Detect which cell encompasses the target text, then output its (x, y) center coordinate. 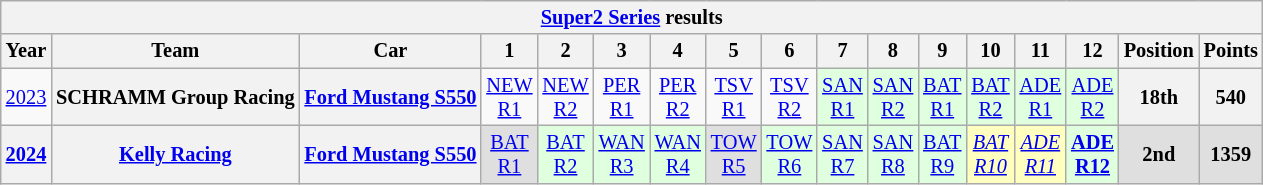
TOWR5 (734, 154)
SCHRAMM Group Racing (175, 97)
8 (893, 51)
2 (565, 51)
18th (1159, 97)
10 (990, 51)
1 (509, 51)
7 (842, 51)
9 (942, 51)
TSVR2 (790, 97)
NEWR2 (565, 97)
SANR7 (842, 154)
Points (1231, 51)
BATR10 (990, 154)
Car (391, 51)
Team (175, 51)
540 (1231, 97)
ADER12 (1092, 154)
12 (1092, 51)
SANR1 (842, 97)
Year (26, 51)
PERR2 (678, 97)
NEWR1 (509, 97)
SANR2 (893, 97)
PERR1 (622, 97)
3 (622, 51)
TOWR6 (790, 154)
1359 (1231, 154)
BATR9 (942, 154)
Kelly Racing (175, 154)
ADER1 (1041, 97)
6 (790, 51)
ADER11 (1041, 154)
Position (1159, 51)
4 (678, 51)
WANR3 (622, 154)
TSVR1 (734, 97)
11 (1041, 51)
2nd (1159, 154)
SANR8 (893, 154)
ADER2 (1092, 97)
2024 (26, 154)
Super2 Series results (632, 17)
WANR4 (678, 154)
2023 (26, 97)
5 (734, 51)
